Return the (X, Y) coordinate for the center point of the cell that contains the specified text.  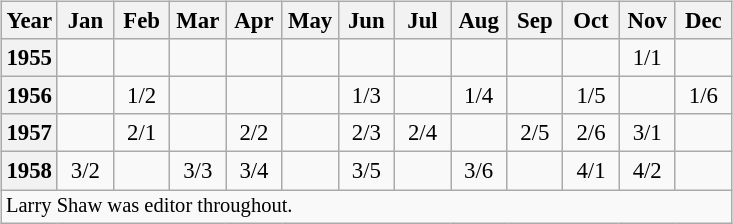
1958 (29, 171)
Year (29, 21)
Mar (198, 21)
3/4 (254, 171)
1/2 (141, 96)
Sep (535, 21)
Jan (85, 21)
3/2 (85, 171)
4/2 (647, 171)
1955 (29, 58)
1/6 (703, 96)
2/4 (422, 133)
Jun (366, 21)
Dec (703, 21)
May (310, 21)
1/3 (366, 96)
1/4 (479, 96)
3/1 (647, 133)
2/5 (535, 133)
3/6 (479, 171)
3/3 (198, 171)
Feb (141, 21)
Jul (422, 21)
2/1 (141, 133)
Oct (591, 21)
1956 (29, 96)
2/2 (254, 133)
4/1 (591, 171)
2/3 (366, 133)
1957 (29, 133)
Aug (479, 21)
Larry Shaw was editor throughout. (366, 207)
Nov (647, 21)
3/5 (366, 171)
1/5 (591, 96)
Apr (254, 21)
1/1 (647, 58)
2/6 (591, 133)
